Return the (x, y) coordinate for the center point of the cell that contains the specified text.  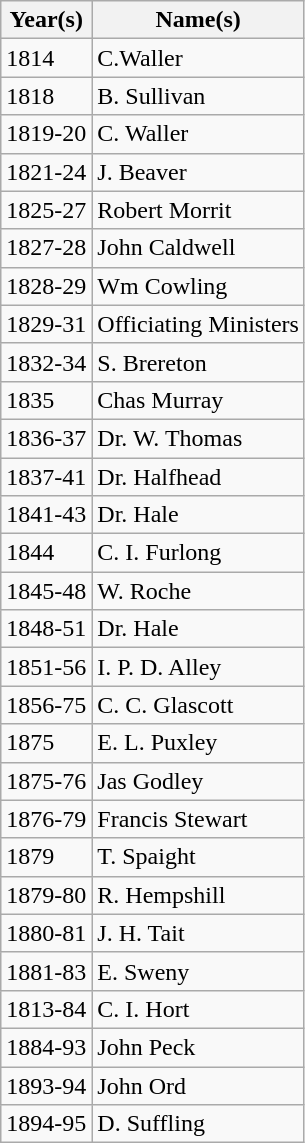
1813-84 (46, 1009)
Robert Morrit (198, 210)
John Caldwell (198, 248)
J. Beaver (198, 172)
1879 (46, 857)
1893-94 (46, 1085)
John Ord (198, 1085)
I. P. D. Alley (198, 667)
1837-41 (46, 477)
1881-83 (46, 971)
John Peck (198, 1047)
J. H. Tait (198, 933)
1894-95 (46, 1124)
Year(s) (46, 20)
E. L. Puxley (198, 743)
1829-31 (46, 324)
Dr. Halfhead (198, 477)
1828-29 (46, 286)
1845-48 (46, 591)
1875 (46, 743)
S. Brereton (198, 362)
B. Sullivan (198, 96)
E. Sweny (198, 971)
1819-20 (46, 134)
D. Suffling (198, 1124)
Jas Godley (198, 781)
C. I. Furlong (198, 553)
1835 (46, 400)
1848-51 (46, 629)
Officiating Ministers (198, 324)
W. Roche (198, 591)
1841-43 (46, 515)
Wm Cowling (198, 286)
1818 (46, 96)
1884-93 (46, 1047)
1879-80 (46, 895)
Name(s) (198, 20)
C. I. Hort (198, 1009)
1856-75 (46, 705)
1814 (46, 58)
1821-24 (46, 172)
Chas Murray (198, 400)
1875-76 (46, 781)
1851-56 (46, 667)
T. Spaight (198, 857)
1880-81 (46, 933)
1876-79 (46, 819)
1832-34 (46, 362)
1827-28 (46, 248)
C.Waller (198, 58)
R. Hempshill (198, 895)
Dr. W. Thomas (198, 438)
1825-27 (46, 210)
1844 (46, 553)
C. C. Glascott (198, 705)
Francis Stewart (198, 819)
C. Waller (198, 134)
1836-37 (46, 438)
